Detect which cell encompasses the target text, then output its [X, Y] center coordinate. 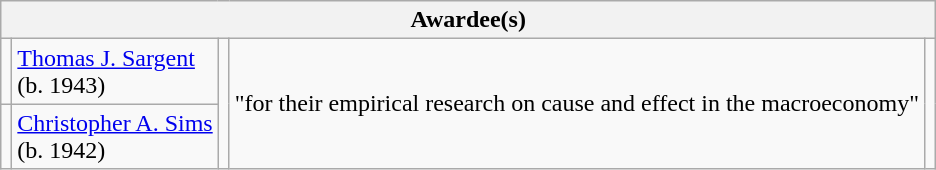
"for their empirical research on cause and effect in the macroeconomy" [576, 104]
Thomas J. Sargent(b. 1943) [115, 72]
Awardee(s) [468, 20]
Christopher A. Sims(b. 1942) [115, 136]
